Return the (X, Y) coordinate for the center point of the cell that contains the specified text.  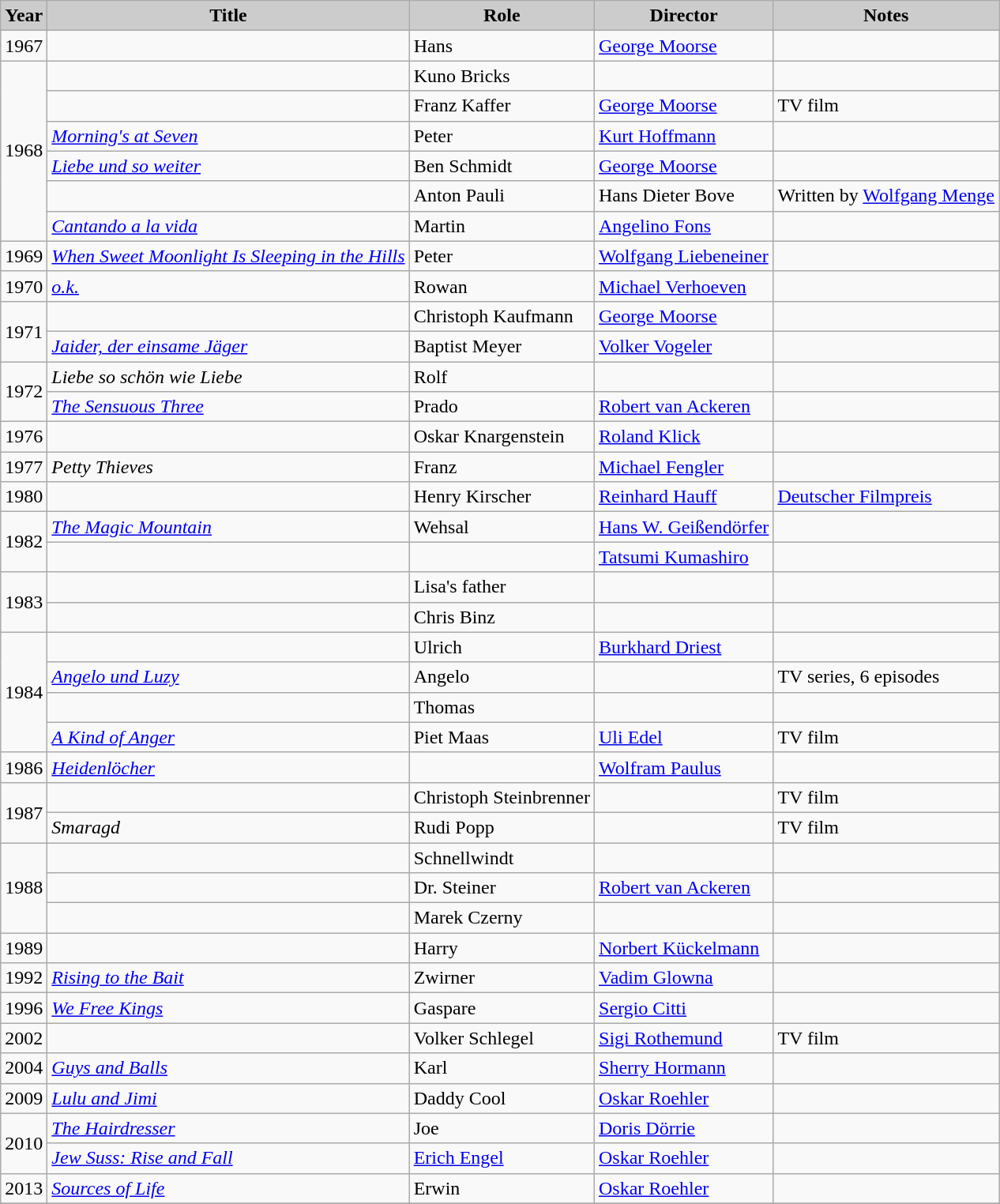
1971 (24, 331)
Christoph Kaufmann (502, 316)
Jew Suss: Rise and Fall (228, 1158)
Guys and Balls (228, 1068)
The Magic Mountain (228, 527)
Daddy Cool (502, 1098)
Title (228, 16)
Cantando a la vida (228, 226)
Angelo und Luzy (228, 677)
1980 (24, 497)
Sherry Hormann (684, 1068)
2002 (24, 1038)
Hans W. Geißendörfer (684, 527)
1986 (24, 767)
Petty Thieves (228, 467)
Heidenlöcher (228, 767)
Vadim Glowna (684, 978)
Sergio Citti (684, 1008)
Erwin (502, 1188)
Roland Klick (684, 437)
1976 (24, 437)
Marek Czerny (502, 918)
Erich Engel (502, 1158)
Franz (502, 467)
Hans (502, 46)
Kurt Hoffmann (684, 136)
Angelino Fons (684, 226)
Jaider, der einsame Jäger (228, 346)
The Sensuous Three (228, 407)
Michael Fengler (684, 467)
Rising to the Bait (228, 978)
Director (684, 16)
We Free Kings (228, 1008)
Martin (502, 226)
Michael Verhoeven (684, 286)
Oskar Knargenstein (502, 437)
1977 (24, 467)
1972 (24, 392)
Volker Vogeler (684, 346)
Tatsumi Kumashiro (684, 557)
Joe (502, 1128)
1969 (24, 256)
Sigi Rothemund (684, 1038)
2013 (24, 1188)
Sources of Life (228, 1188)
Liebe so schön wie Liebe (228, 377)
1987 (24, 812)
Notes (886, 16)
1992 (24, 978)
Schnellwindt (502, 857)
1982 (24, 542)
TV series, 6 episodes (886, 677)
The Hairdresser (228, 1128)
Hans Dieter Bove (684, 196)
2004 (24, 1068)
Kuno Bricks (502, 76)
Wehsal (502, 527)
Doris Dörrie (684, 1128)
1968 (24, 151)
Smaragd (228, 827)
Role (502, 16)
2010 (24, 1143)
1989 (24, 948)
Liebe und so weiter (228, 166)
Norbert Kückelmann (684, 948)
1967 (24, 46)
Wolfram Paulus (684, 767)
Deutscher Filmpreis (886, 497)
Ben Schmidt (502, 166)
1970 (24, 286)
Volker Schlegel (502, 1038)
Gaspare (502, 1008)
Henry Kirscher (502, 497)
Franz Kaffer (502, 106)
Uli Edel (684, 737)
1984 (24, 692)
Lisa's father (502, 587)
A Kind of Anger (228, 737)
Ulrich (502, 647)
Angelo (502, 677)
Morning's at Seven (228, 136)
1996 (24, 1008)
Chris Binz (502, 617)
Dr. Steiner (502, 888)
Christoph Steinbrenner (502, 797)
When Sweet Moonlight Is Sleeping in the Hills (228, 256)
Lulu and Jimi (228, 1098)
Rowan (502, 286)
Year (24, 16)
Harry (502, 948)
Thomas (502, 707)
2009 (24, 1098)
Zwirner (502, 978)
1983 (24, 602)
Rolf (502, 377)
o.k. (228, 286)
Written by Wolfgang Menge (886, 196)
Burkhard Driest (684, 647)
Baptist Meyer (502, 346)
Rudi Popp (502, 827)
Reinhard Hauff (684, 497)
Piet Maas (502, 737)
Anton Pauli (502, 196)
Karl (502, 1068)
1988 (24, 887)
Wolfgang Liebeneiner (684, 256)
Prado (502, 407)
